Scan for the cell matching the given text and deliver its [x, y] coordinate at center. 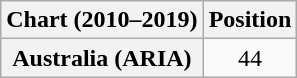
44 [250, 58]
Australia (ARIA) [102, 58]
Chart (2010–2019) [102, 20]
Position [250, 20]
